Determine the (X, Y) coordinate at the center of the cell enclosing the given text.  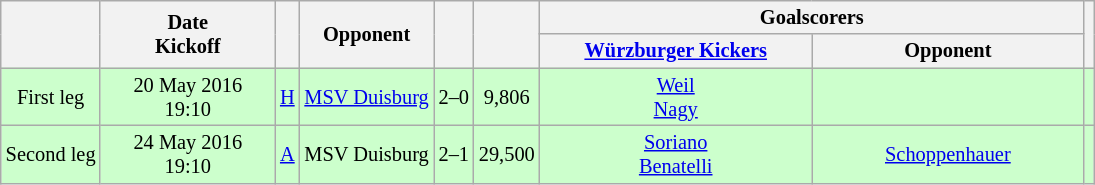
2–0 (454, 97)
Würzburger Kickers (676, 51)
24 May 201619:10 (188, 154)
H (287, 97)
Schoppenhauer (948, 154)
9,806 (507, 97)
A (287, 154)
Weil Nagy (676, 97)
Goalscorers (812, 17)
DateKickoff (188, 34)
2–1 (454, 154)
Soriano Benatelli (676, 154)
20 May 201619:10 (188, 97)
First leg (51, 97)
Second leg (51, 154)
29,500 (507, 154)
